For the text-containing cell, return its midpoint in (x, y) coordinate format. 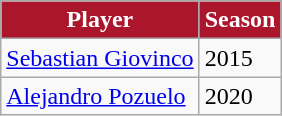
2020 (240, 96)
2015 (240, 58)
Season (240, 20)
Player (100, 20)
Sebastian Giovinco (100, 58)
Alejandro Pozuelo (100, 96)
